Detect which cell encompasses the target text, then output its (X, Y) center coordinate. 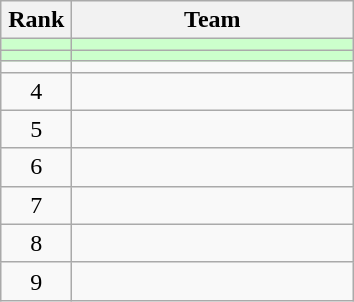
5 (36, 129)
Team (212, 20)
Rank (36, 20)
6 (36, 167)
4 (36, 91)
7 (36, 205)
8 (36, 243)
9 (36, 281)
